Search for the cell housing the specified text and yield its [X, Y] center coordinate. 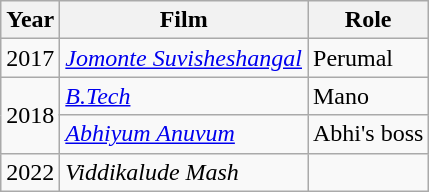
2022 [30, 172]
2017 [30, 58]
Jomonte Suvisheshangal [184, 58]
Abhiyum Anuvum [184, 134]
Abhi's boss [368, 134]
Mano [368, 96]
Role [368, 20]
B.Tech [184, 96]
Viddikalude Mash [184, 172]
Perumal [368, 58]
Film [184, 20]
Year [30, 20]
2018 [30, 115]
